Identify which cell holds the provided text, then report its (X, Y) central coordinate. 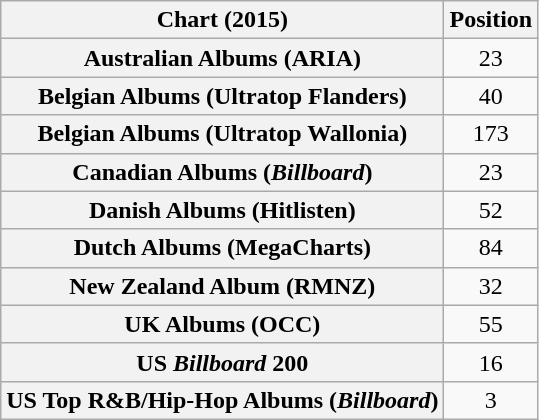
US Billboard 200 (222, 362)
Canadian Albums (Billboard) (222, 172)
Belgian Albums (Ultratop Wallonia) (222, 134)
Chart (2015) (222, 20)
173 (491, 134)
Australian Albums (ARIA) (222, 58)
Belgian Albums (Ultratop Flanders) (222, 96)
32 (491, 286)
3 (491, 400)
Danish Albums (Hitlisten) (222, 210)
Dutch Albums (MegaCharts) (222, 248)
UK Albums (OCC) (222, 324)
Position (491, 20)
US Top R&B/Hip-Hop Albums (Billboard) (222, 400)
55 (491, 324)
40 (491, 96)
New Zealand Album (RMNZ) (222, 286)
16 (491, 362)
52 (491, 210)
84 (491, 248)
